Search for the cell housing the specified text and yield its (x, y) center coordinate. 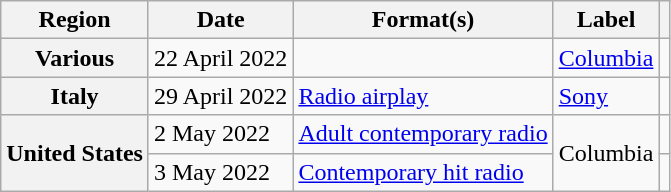
Label (606, 20)
United States (75, 153)
29 April 2022 (220, 96)
Format(s) (423, 20)
Various (75, 58)
Adult contemporary radio (423, 134)
22 April 2022 (220, 58)
Radio airplay (423, 96)
2 May 2022 (220, 134)
Contemporary hit radio (423, 172)
Italy (75, 96)
Region (75, 20)
Sony (606, 96)
3 May 2022 (220, 172)
Date (220, 20)
